Capture the cell that displays the provided text and extract its [x, y] central coordinate. 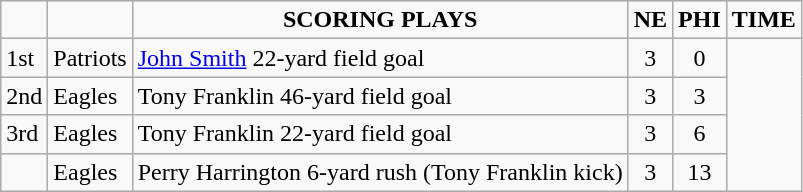
Patriots [90, 58]
0 [700, 58]
1st [24, 58]
NE [650, 20]
6 [700, 134]
Tony Franklin 46-yard field goal [380, 96]
SCORING PLAYS [380, 20]
3rd [24, 134]
2nd [24, 96]
TIME [764, 20]
PHI [700, 20]
John Smith 22-yard field goal [380, 58]
Tony Franklin 22-yard field goal [380, 134]
Perry Harrington 6-yard rush (Tony Franklin kick) [380, 172]
13 [700, 172]
